From the cell containing the given text, extract its center point as (x, y) coordinate. 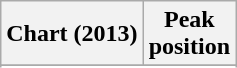
Peakposition (189, 34)
Chart (2013) (72, 34)
